Capture the cell that displays the provided text and extract its [x, y] central coordinate. 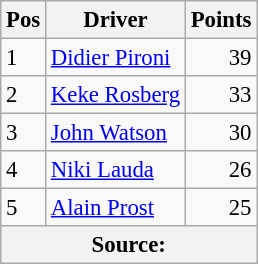
39 [220, 58]
25 [220, 208]
Alain Prost [116, 208]
Source: [129, 245]
5 [24, 208]
3 [24, 133]
1 [24, 58]
Driver [116, 20]
Niki Lauda [116, 170]
Keke Rosberg [116, 95]
Pos [24, 20]
33 [220, 95]
4 [24, 170]
26 [220, 170]
30 [220, 133]
2 [24, 95]
John Watson [116, 133]
Points [220, 20]
Didier Pironi [116, 58]
